Capture the cell that displays the provided text and extract its (x, y) central coordinate. 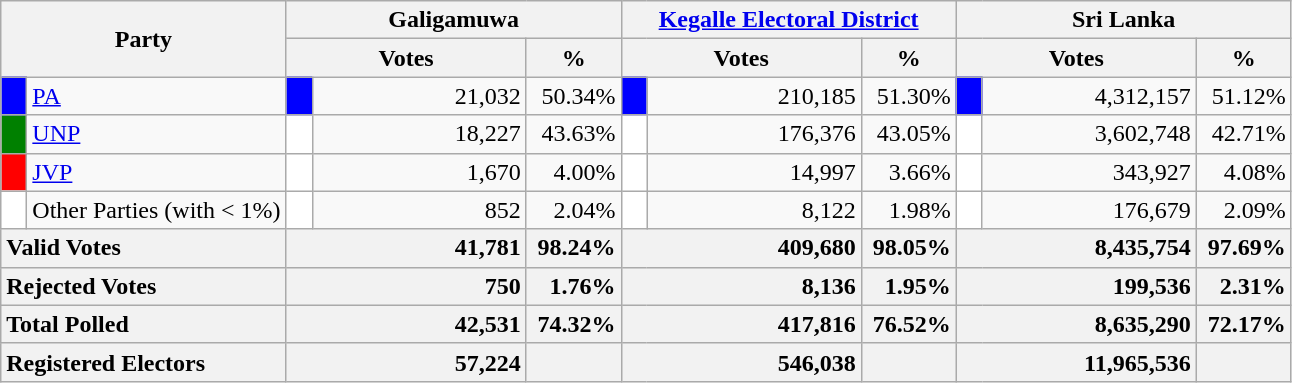
199,536 (1076, 286)
Kegalle Electoral District (788, 20)
50.34% (574, 96)
Party (144, 39)
51.30% (908, 96)
8,122 (754, 210)
98.05% (908, 248)
18,227 (419, 134)
43.05% (908, 134)
Valid Votes (144, 248)
417,816 (741, 324)
2.04% (574, 210)
76.52% (908, 324)
3,602,748 (1089, 134)
57,224 (406, 362)
1.76% (574, 286)
Registered Electors (144, 362)
Rejected Votes (144, 286)
1,670 (419, 172)
1.95% (908, 286)
750 (406, 286)
51.12% (1244, 96)
UNP (156, 134)
176,376 (754, 134)
97.69% (1244, 248)
JVP (156, 172)
Galigamuwa (454, 20)
4,312,157 (1089, 96)
8,435,754 (1076, 248)
409,680 (741, 248)
2.31% (1244, 286)
852 (419, 210)
41,781 (406, 248)
1.98% (908, 210)
Other Parties (with < 1%) (156, 210)
210,185 (754, 96)
11,965,536 (1076, 362)
PA (156, 96)
4.08% (1244, 172)
43.63% (574, 134)
8,635,290 (1076, 324)
74.32% (574, 324)
Sri Lanka (1124, 20)
21,032 (419, 96)
Total Polled (144, 324)
14,997 (754, 172)
8,136 (741, 286)
42.71% (1244, 134)
343,927 (1089, 172)
3.66% (908, 172)
42,531 (406, 324)
72.17% (1244, 324)
176,679 (1089, 210)
98.24% (574, 248)
4.00% (574, 172)
546,038 (741, 362)
2.09% (1244, 210)
